Search for the cell housing the specified text and yield its (X, Y) center coordinate. 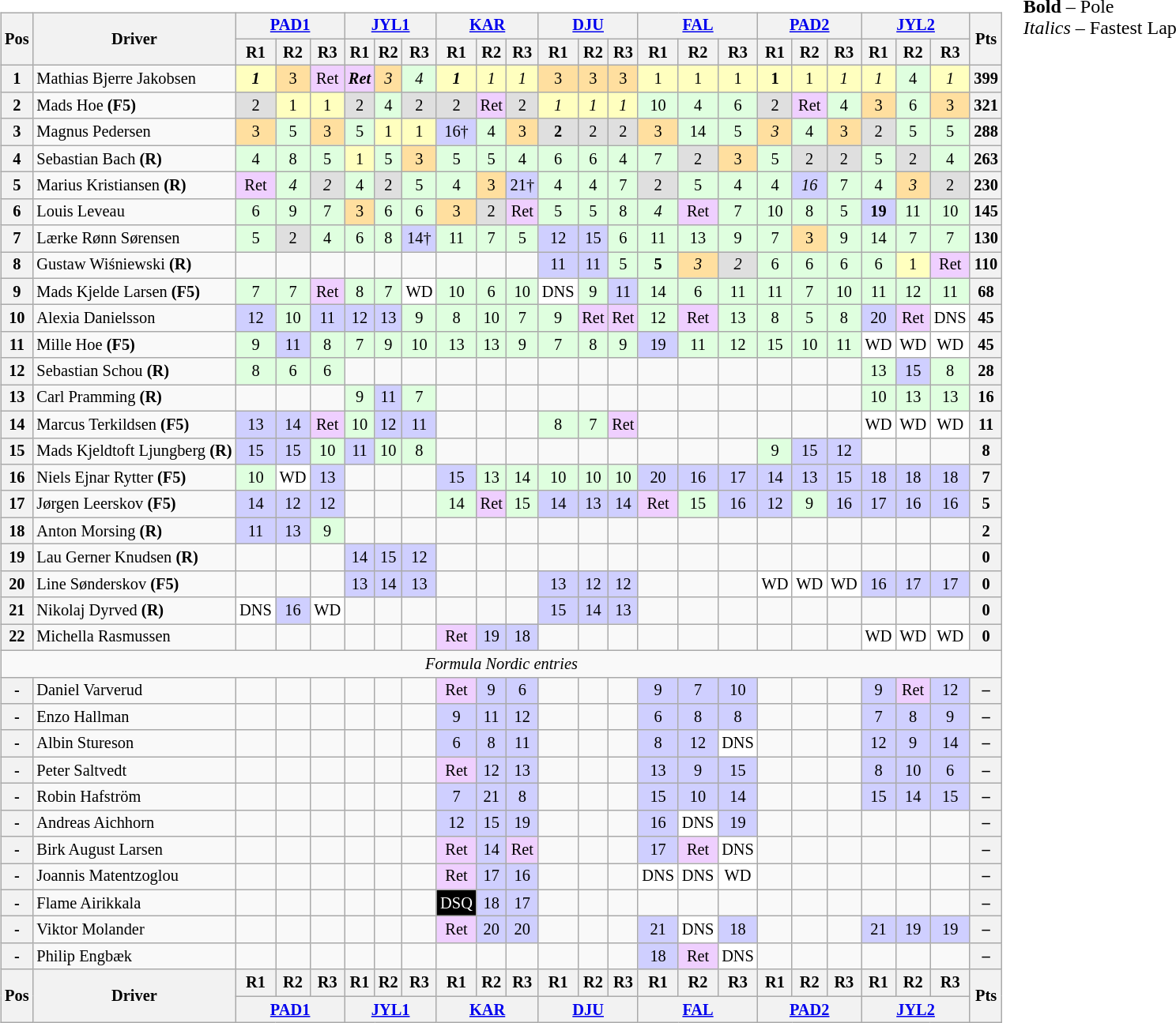
Peter Saltvedt (134, 770)
Enzo Hallman (134, 717)
399 (986, 79)
Albin Stureson (134, 743)
28 (986, 371)
145 (986, 212)
Philip Engbæk (134, 957)
Nikolaj Dyrved (R) (134, 611)
Viktor Molander (134, 930)
Sebastian Schou (R) (134, 371)
Carl Pramming (R) (134, 398)
Mille Hoe (F5) (134, 345)
Andreas Aichhorn (134, 823)
110 (986, 265)
Birk August Larsen (134, 850)
Robin Hafström (134, 797)
Sebastian Bach (R) (134, 159)
Lau Gerner Knudsen (R) (134, 558)
130 (986, 239)
Formula Nordic entries (501, 664)
Lærke Rønn Sørensen (134, 239)
Marius Kristiansen (R) (134, 186)
Daniel Varverud (134, 690)
Flame Airikkala (134, 903)
Louis Leveau (134, 212)
68 (986, 291)
Mads Kjeldtoft Ljungberg (R) (134, 451)
Mads Kjelde Larsen (F5) (134, 291)
288 (986, 132)
263 (986, 159)
Magnus Pedersen (134, 132)
230 (986, 186)
22 (17, 637)
Mathias Bjerre Jakobsen (134, 79)
Line Sønderskov (F5) (134, 584)
Gustaw Wiśniewski (R) (134, 265)
Michella Rasmussen (134, 637)
Niels Ejnar Rytter (F5) (134, 478)
Anton Morsing (R) (134, 531)
16† (456, 132)
14† (420, 239)
21† (522, 186)
321 (986, 106)
Jørgen Leerskov (F5) (134, 504)
Joannis Matentzoglou (134, 877)
DSQ (456, 903)
Mads Hoe (F5) (134, 106)
Alexia Danielsson (134, 318)
Marcus Terkildsen (F5) (134, 424)
